Capture the cell that displays the provided text and extract its (X, Y) central coordinate. 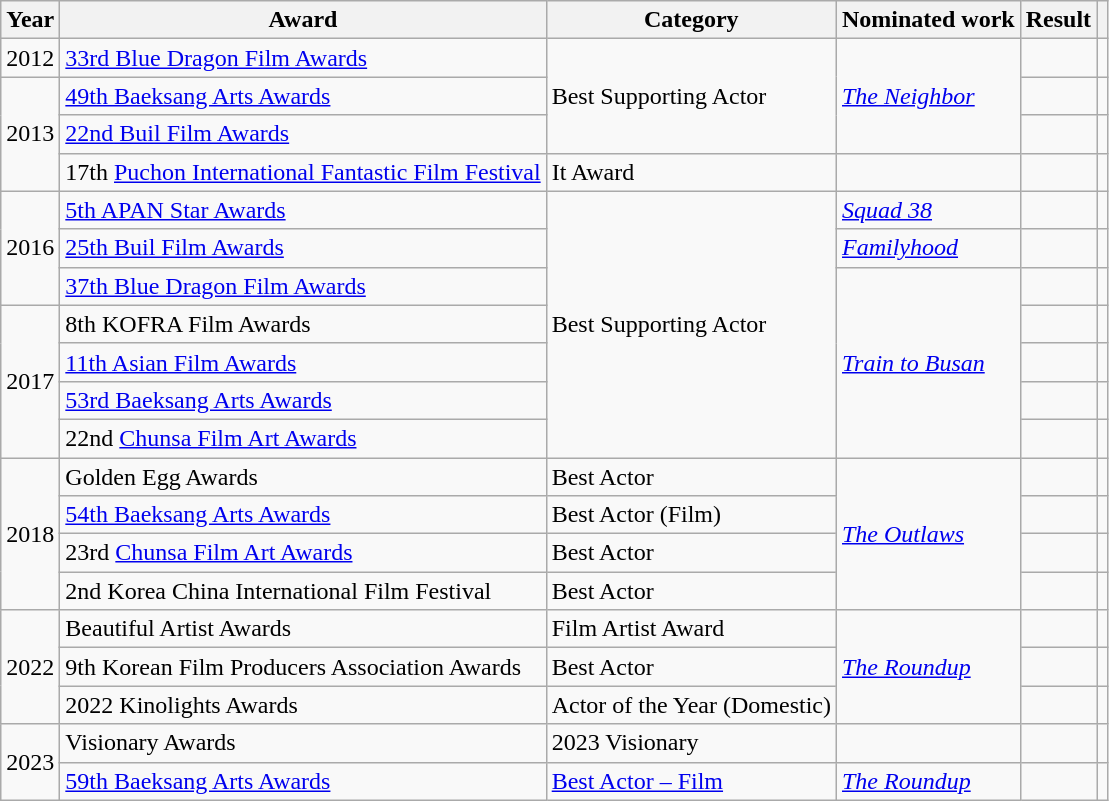
The Outlaws (928, 534)
Year (30, 20)
22nd Chunsa Film Art Awards (303, 438)
22nd Buil Film Awards (303, 134)
33rd Blue Dragon Film Awards (303, 58)
The Neighbor (928, 96)
Beautiful Artist Awards (303, 629)
17th Puchon International Fantastic Film Festival (303, 172)
2012 (30, 58)
23rd Chunsa Film Art Awards (303, 553)
Familyhood (928, 248)
2013 (30, 134)
2nd Korea China International Film Festival (303, 591)
54th Baeksang Arts Awards (303, 515)
25th Buil Film Awards (303, 248)
It Award (691, 172)
Result (1058, 20)
53rd Baeksang Arts Awards (303, 400)
Best Actor (Film) (691, 515)
11th Asian Film Awards (303, 362)
Nominated work (928, 20)
Film Artist Award (691, 629)
2017 (30, 381)
Squad 38 (928, 210)
59th Baeksang Arts Awards (303, 781)
2023 (30, 762)
5th APAN Star Awards (303, 210)
2022 (30, 667)
2023 Visionary (691, 743)
2016 (30, 248)
Actor of the Year (Domestic) (691, 705)
2022 Kinolights Awards (303, 705)
Train to Busan (928, 362)
37th Blue Dragon Film Awards (303, 286)
49th Baeksang Arts Awards (303, 96)
Golden Egg Awards (303, 477)
Category (691, 20)
8th KOFRA Film Awards (303, 324)
Best Actor – Film (691, 781)
Award (303, 20)
Visionary Awards (303, 743)
9th Korean Film Producers Association Awards (303, 667)
2018 (30, 534)
